Extract the (x, y) coordinate from the center of the cell holding the provided text.  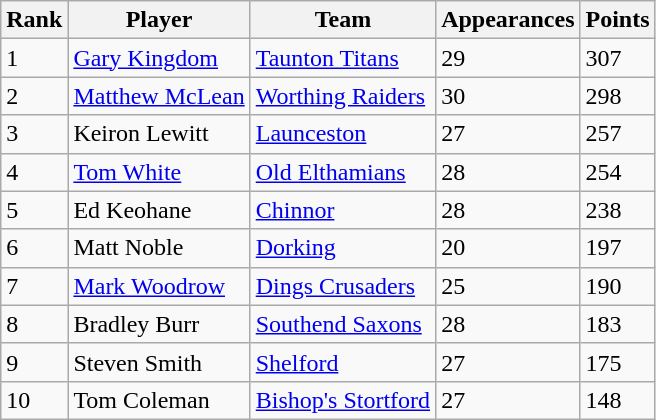
Shelford (342, 362)
6 (34, 248)
2 (34, 96)
Ed Keohane (159, 210)
254 (618, 172)
Southend Saxons (342, 324)
20 (508, 248)
10 (34, 400)
238 (618, 210)
Dings Crusaders (342, 286)
Chinnor (342, 210)
Tom Coleman (159, 400)
Mark Woodrow (159, 286)
Points (618, 20)
Worthing Raiders (342, 96)
4 (34, 172)
Bradley Burr (159, 324)
Taunton Titans (342, 58)
Team (342, 20)
3 (34, 134)
148 (618, 400)
257 (618, 134)
Player (159, 20)
Rank (34, 20)
Appearances (508, 20)
30 (508, 96)
Tom White (159, 172)
8 (34, 324)
183 (618, 324)
29 (508, 58)
Steven Smith (159, 362)
197 (618, 248)
190 (618, 286)
Gary Kingdom (159, 58)
Bishop's Stortford (342, 400)
5 (34, 210)
7 (34, 286)
9 (34, 362)
Launceston (342, 134)
Old Elthamians (342, 172)
298 (618, 96)
175 (618, 362)
Dorking (342, 248)
Matthew McLean (159, 96)
Matt Noble (159, 248)
307 (618, 58)
1 (34, 58)
25 (508, 286)
Keiron Lewitt (159, 134)
